From the cell containing the given text, extract its center point as [X, Y] coordinate. 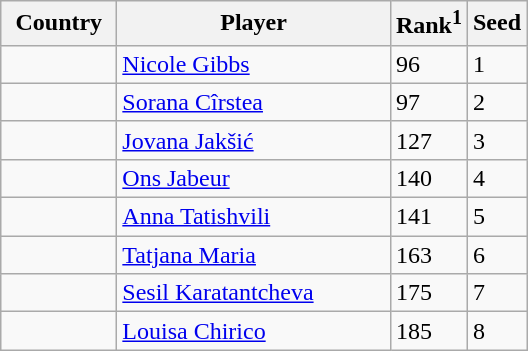
175 [428, 293]
4 [496, 178]
Rank1 [428, 24]
1 [496, 64]
185 [428, 331]
96 [428, 64]
Player [254, 24]
127 [428, 140]
Country [59, 24]
Jovana Jakšić [254, 140]
163 [428, 255]
97 [428, 102]
8 [496, 331]
Sorana Cîrstea [254, 102]
140 [428, 178]
3 [496, 140]
6 [496, 255]
Anna Tatishvili [254, 217]
141 [428, 217]
Sesil Karatantcheva [254, 293]
Nicole Gibbs [254, 64]
Tatjana Maria [254, 255]
7 [496, 293]
Seed [496, 24]
5 [496, 217]
Louisa Chirico [254, 331]
2 [496, 102]
Ons Jabeur [254, 178]
